Output the (X, Y) coordinate of the center of the cell containing the given text.  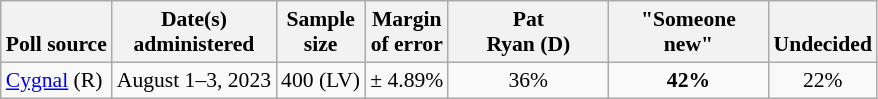
400 (LV) (320, 80)
± 4.89% (406, 80)
"Someonenew" (688, 32)
Samplesize (320, 32)
PatRyan (D) (528, 32)
Date(s)administered (194, 32)
Poll source (56, 32)
Cygnal (R) (56, 80)
August 1–3, 2023 (194, 80)
42% (688, 80)
Undecided (823, 32)
22% (823, 80)
Marginof error (406, 32)
36% (528, 80)
